Identify which cell holds the provided text, then report its [X, Y] central coordinate. 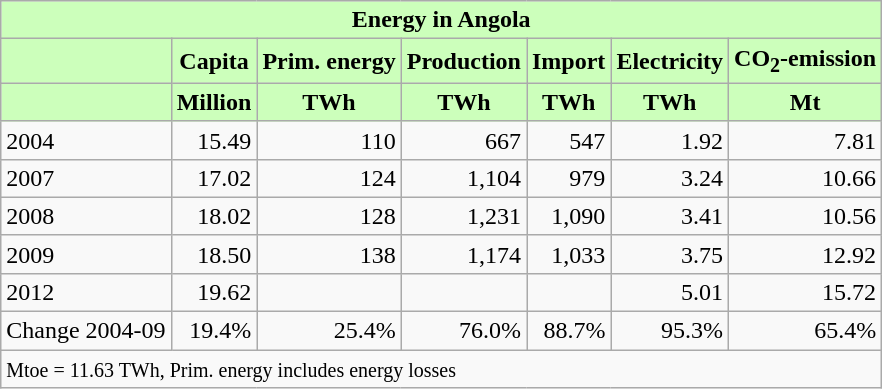
Change 2004-09 [86, 331]
124 [329, 178]
1.92 [670, 140]
2008 [86, 216]
Import [568, 61]
Mtoe = 11.63 TWh, Prim. energy includes energy losses [442, 369]
110 [329, 140]
15.49 [214, 140]
1,231 [464, 216]
667 [464, 140]
3.75 [670, 254]
5.01 [670, 292]
2009 [86, 254]
2007 [86, 178]
19.4% [214, 331]
547 [568, 140]
2004 [86, 140]
Electricity [670, 61]
1,033 [568, 254]
138 [329, 254]
95.3% [670, 331]
18.50 [214, 254]
17.02 [214, 178]
10.56 [806, 216]
1,174 [464, 254]
25.4% [329, 331]
1,104 [464, 178]
Capita [214, 61]
2012 [86, 292]
1,090 [568, 216]
15.72 [806, 292]
88.7% [568, 331]
19.62 [214, 292]
10.66 [806, 178]
Prim. energy [329, 61]
7.81 [806, 140]
CO2-emission [806, 61]
3.41 [670, 216]
Mt [806, 102]
128 [329, 216]
Production [464, 61]
65.4% [806, 331]
12.92 [806, 254]
Million [214, 102]
Energy in Angola [442, 20]
76.0% [464, 331]
979 [568, 178]
3.24 [670, 178]
18.02 [214, 216]
